Extract the [x, y] coordinate from the center of the cell holding the provided text.  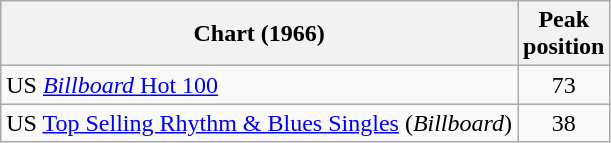
Peakposition [564, 34]
Chart (1966) [260, 34]
US Billboard Hot 100 [260, 85]
US Top Selling Rhythm & Blues Singles (Billboard) [260, 123]
73 [564, 85]
38 [564, 123]
